From the cell containing the given text, extract its center point as (X, Y) coordinate. 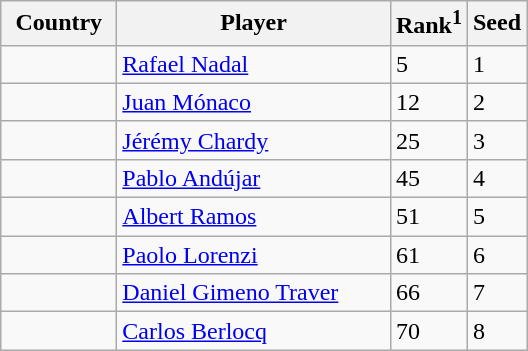
3 (496, 140)
Country (59, 24)
25 (428, 140)
61 (428, 255)
66 (428, 293)
Paolo Lorenzi (254, 255)
7 (496, 293)
4 (496, 178)
Albert Ramos (254, 217)
Jérémy Chardy (254, 140)
6 (496, 255)
8 (496, 331)
70 (428, 331)
Seed (496, 24)
Player (254, 24)
Pablo Andújar (254, 178)
Juan Mónaco (254, 102)
51 (428, 217)
Carlos Berlocq (254, 331)
12 (428, 102)
Daniel Gimeno Traver (254, 293)
1 (496, 64)
Rank1 (428, 24)
Rafael Nadal (254, 64)
2 (496, 102)
45 (428, 178)
